Return the [X, Y] coordinate for the center point of the cell that contains the specified text.  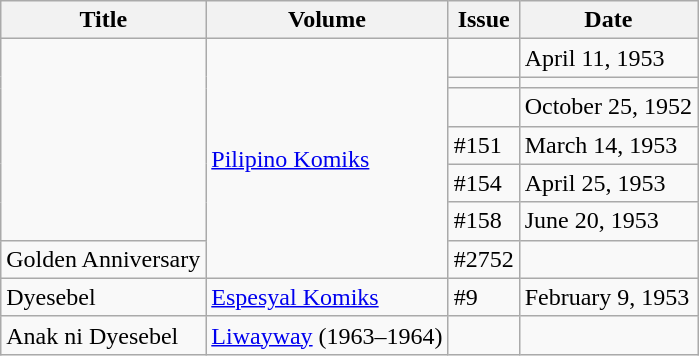
June 20, 1953 [608, 221]
Golden Anniversary [104, 259]
Dyesebel [104, 297]
#151 [484, 145]
March 14, 1953 [608, 145]
#9 [484, 297]
Anak ni Dyesebel [104, 335]
Liwayway (1963–1964) [327, 335]
Date [608, 20]
Issue [484, 20]
February 9, 1953 [608, 297]
Volume [327, 20]
#158 [484, 221]
April 11, 1953 [608, 58]
#2752 [484, 259]
#154 [484, 183]
April 25, 1953 [608, 183]
Title [104, 20]
Espesyal Komiks [327, 297]
Pilipino Komiks [327, 158]
October 25, 1952 [608, 107]
